For the text-containing cell, return its midpoint in (X, Y) coordinate format. 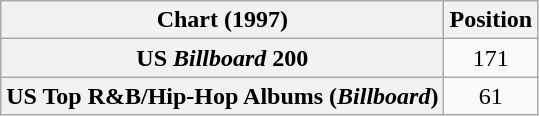
Position (491, 20)
Chart (1997) (222, 20)
61 (491, 96)
US Billboard 200 (222, 58)
US Top R&B/Hip-Hop Albums (Billboard) (222, 96)
171 (491, 58)
